Locate the cell with the specified text and output its [X, Y] center coordinate. 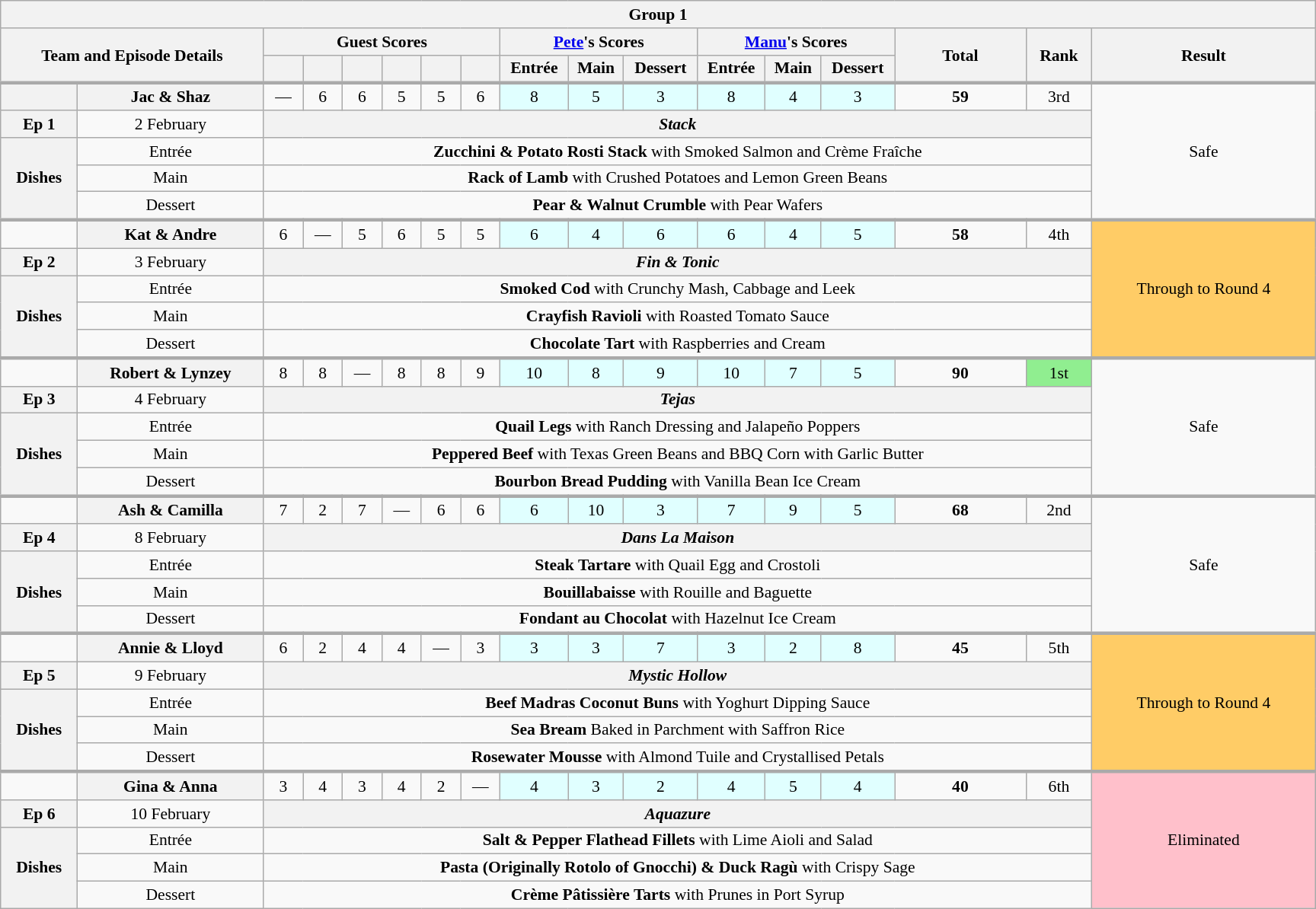
8 February [171, 538]
Rosewater Mousse with Almond Tuile and Crystallised Petals [678, 758]
Beef Madras Coconut Buns with Yoghurt Dipping Sauce [678, 703]
Tejas [678, 400]
Crème Pâtissière Tarts with Prunes in Port Syrup [678, 895]
2nd [1059, 510]
Guest Scores [382, 42]
Stack [678, 124]
Peppered Beef with Texas Green Beans and BBQ Corn with Garlic Butter [678, 454]
Ep 4 [40, 538]
Quail Legs with Ranch Dressing and Jalapeño Poppers [678, 427]
Team and Episode Details [133, 56]
Group 1 [658, 14]
Pear & Walnut Crumble with Pear Wafers [678, 206]
4th [1059, 234]
6th [1059, 786]
Jac & Shaz [171, 97]
3rd [1059, 97]
Pasta (Originally Rotolo of Gnocchi) & Duck Ragù with Crispy Sage [678, 868]
Zucchini & Potato Rosti Stack with Smoked Salmon and Crème Fraîche [678, 151]
Ep 5 [40, 676]
Crayfish Ravioli with Roasted Tomato Sauce [678, 317]
Kat & Andre [171, 234]
Rank [1059, 56]
5th [1059, 649]
Bouillabaisse with Rouille and Baguette [678, 592]
Robert & Lynzey [171, 372]
Sea Bream Baked in Parchment with Saffron Rice [678, 730]
Bourbon Bread Pudding with Vanilla Bean Ice Cream [678, 481]
Smoked Cod with Crunchy Mash, Cabbage and Leek [678, 289]
2 February [171, 124]
58 [961, 234]
68 [961, 510]
Aquazure [678, 814]
Ash & Camilla [171, 510]
Result [1204, 56]
4 February [171, 400]
Steak Tartare with Quail Egg and Crostoli [678, 565]
Fin & Tonic [678, 262]
Eliminated [1204, 840]
Ep 3 [40, 400]
Mystic Hollow [678, 676]
Ep 1 [40, 124]
Fondant au Chocolat with Hazelnut Ice Cream [678, 620]
59 [961, 97]
Pete's Scores [599, 42]
10 February [171, 814]
Gina & Anna [171, 786]
Rack of Lamb with Crushed Potatoes and Lemon Green Beans [678, 178]
Annie & Lloyd [171, 649]
Salt & Pepper Flathead Fillets with Lime Aioli and Salad [678, 840]
3 February [171, 262]
1st [1059, 372]
Ep 2 [40, 262]
Ep 6 [40, 814]
45 [961, 649]
Total [961, 56]
Chocolate Tart with Raspberries and Cream [678, 344]
Dans La Maison [678, 538]
40 [961, 786]
9 February [171, 676]
Manu's Scores [797, 42]
90 [961, 372]
